Extract the [X, Y] coordinate from the center of the cell holding the provided text.  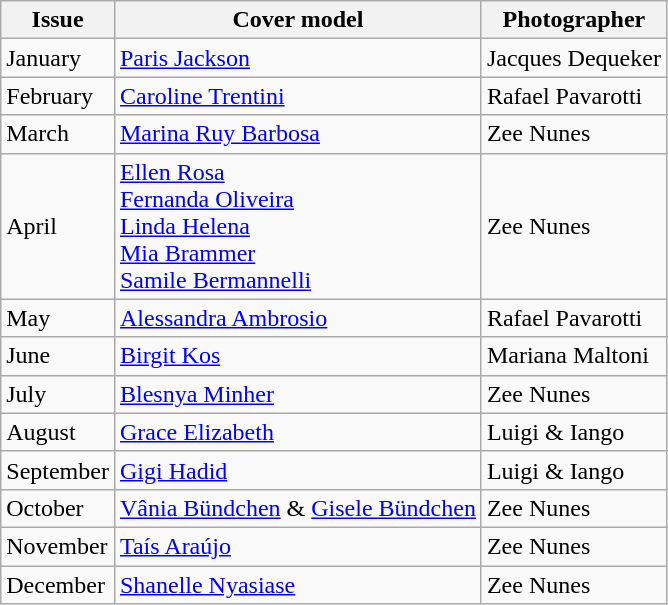
June [58, 356]
January [58, 58]
July [58, 394]
Photographer [574, 20]
Blesnya Minher [298, 394]
February [58, 96]
Issue [58, 20]
Paris Jackson [298, 58]
Gigi Hadid [298, 470]
Ellen RosaFernanda OliveiraLinda HelenaMia BrammerSamile Bermannelli [298, 226]
Shanelle Nyasiase [298, 585]
Cover model [298, 20]
October [58, 508]
Mariana Maltoni [574, 356]
Jacques Dequeker [574, 58]
Taís Araújo [298, 546]
Grace Elizabeth [298, 432]
Marina Ruy Barbosa [298, 134]
December [58, 585]
Caroline Trentini [298, 96]
Alessandra Ambrosio [298, 318]
March [58, 134]
May [58, 318]
April [58, 226]
November [58, 546]
September [58, 470]
Vânia Bündchen & Gisele Bündchen [298, 508]
Birgit Kos [298, 356]
August [58, 432]
